For the text-containing cell, return its midpoint in [x, y] coordinate format. 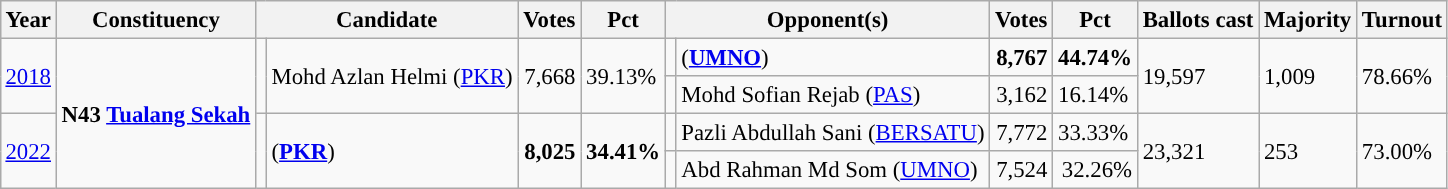
33.33% [1096, 133]
(PKR) [392, 152]
7,524 [1022, 170]
32.26% [1096, 170]
Majority [1308, 20]
Mohd Azlan Helmi (PKR) [392, 76]
Year [28, 20]
8,767 [1022, 57]
253 [1308, 152]
Pazli Abdullah Sani (BERSATU) [833, 133]
3,162 [1022, 95]
Turnout [1402, 20]
7,668 [550, 76]
Mohd Sofian Rejab (PAS) [833, 95]
2018 [28, 76]
N43 Tualang Sekah [156, 113]
73.00% [1402, 152]
1,009 [1308, 76]
2022 [28, 152]
44.74% [1096, 57]
19,597 [1198, 76]
Abd Rahman Md Som (UMNO) [833, 170]
7,772 [1022, 133]
39.13% [624, 76]
23,321 [1198, 152]
8,025 [550, 152]
Ballots cast [1198, 20]
78.66% [1402, 76]
(UMNO) [833, 57]
Opponent(s) [827, 20]
Constituency [156, 20]
16.14% [1096, 95]
Candidate [387, 20]
34.41% [624, 152]
